Provide the (X, Y) coordinate of the cell's center where the given text is located.  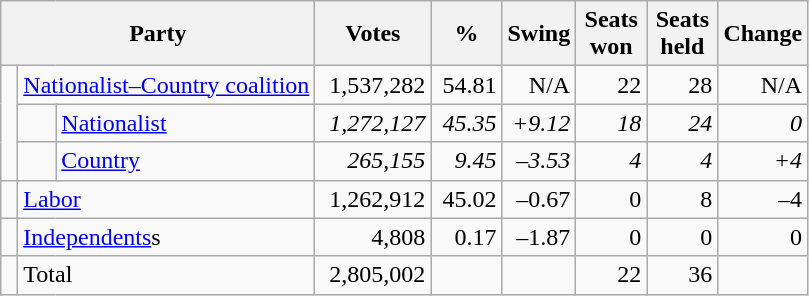
265,155 (373, 161)
24 (682, 123)
Change (763, 34)
8 (682, 199)
Nationalist (186, 123)
–0.67 (539, 199)
% (466, 34)
Swing (539, 34)
9.45 (466, 161)
–1.87 (539, 237)
Votes (373, 34)
Independentss (166, 237)
+9.12 (539, 123)
–3.53 (539, 161)
36 (682, 275)
1,262,912 (373, 199)
54.81 (466, 85)
Nationalist–Country coalition (166, 85)
Seats held (682, 34)
0.17 (466, 237)
Labor (166, 199)
+4 (763, 161)
18 (612, 123)
2,805,002 (373, 275)
45.35 (466, 123)
Total (166, 275)
28 (682, 85)
45.02 (466, 199)
Country (186, 161)
4,808 (373, 237)
Seats won (612, 34)
1,537,282 (373, 85)
1,272,127 (373, 123)
Party (158, 34)
–4 (763, 199)
